Return the (x, y) coordinate for the center point of the cell that contains the specified text.  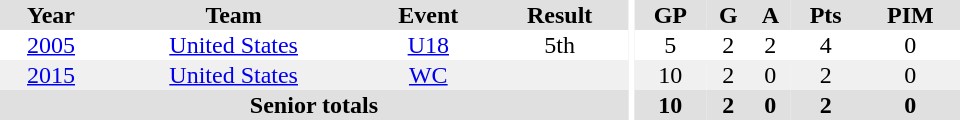
WC (428, 75)
5th (560, 45)
Event (428, 15)
PIM (910, 15)
A (770, 15)
5 (670, 45)
Year (51, 15)
4 (826, 45)
Pts (826, 15)
2005 (51, 45)
Senior totals (314, 105)
Result (560, 15)
2015 (51, 75)
GP (670, 15)
U18 (428, 45)
Team (234, 15)
G (728, 15)
